Identify which cell holds the provided text, then report its (X, Y) central coordinate. 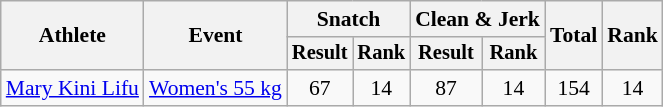
Total (574, 36)
Athlete (72, 36)
87 (446, 88)
Mary Kini Lifu (72, 88)
154 (574, 88)
Women's 55 kg (216, 88)
Snatch (348, 19)
Event (216, 36)
Clean & Jerk (478, 19)
67 (320, 88)
